Determine the (x, y) coordinate at the center of the cell enclosing the given text.  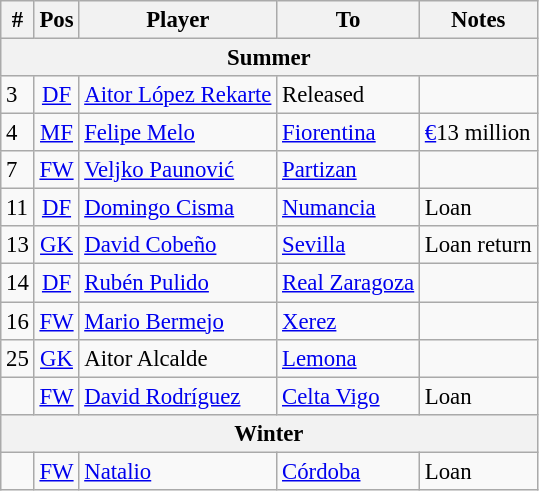
4 (18, 133)
16 (18, 321)
Loan return (478, 245)
25 (18, 358)
To (348, 20)
14 (18, 283)
3 (18, 95)
Numancia (348, 208)
David Cobeño (178, 245)
Sevilla (348, 245)
Notes (478, 20)
Rubén Pulido (178, 283)
Natalio (178, 471)
David Rodríguez (178, 396)
Xerez (348, 321)
Partizan (348, 170)
Player (178, 20)
Córdoba (348, 471)
Aitor López Rekarte (178, 95)
# (18, 20)
Winter (269, 433)
Felipe Melo (178, 133)
11 (18, 208)
€13 million (478, 133)
Celta Vigo (348, 396)
13 (18, 245)
Fiorentina (348, 133)
Real Zaragoza (348, 283)
MF (56, 133)
Mario Bermejo (178, 321)
Pos (56, 20)
Released (348, 95)
Domingo Cisma (178, 208)
7 (18, 170)
Aitor Alcalde (178, 358)
Lemona (348, 358)
Summer (269, 58)
Veljko Paunović (178, 170)
